Identify which cell holds the provided text, then report its (X, Y) central coordinate. 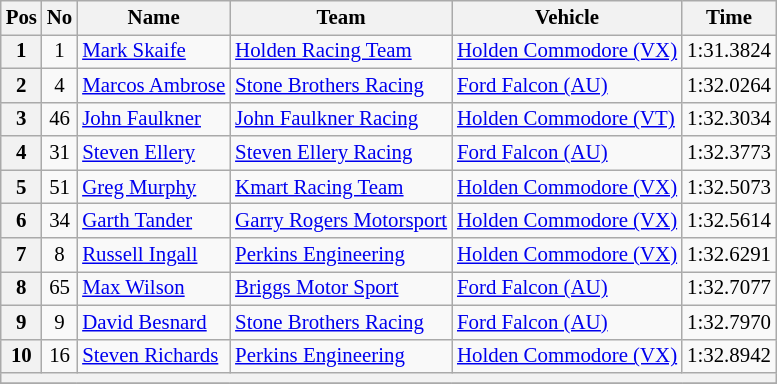
3 (22, 119)
Holden Racing Team (341, 51)
Team (341, 18)
1:32.3773 (729, 153)
6 (22, 221)
7 (22, 255)
David Besnard (154, 322)
1:32.5614 (729, 221)
65 (60, 288)
1:32.5073 (729, 187)
Russell Ingall (154, 255)
34 (60, 221)
10 (22, 356)
Marcos Ambrose (154, 85)
Max Wilson (154, 288)
Vehicle (567, 18)
John Faulkner Racing (341, 119)
1:32.0264 (729, 85)
1:31.3824 (729, 51)
31 (60, 153)
Name (154, 18)
2 (22, 85)
Garth Tander (154, 221)
Garry Rogers Motorsport (341, 221)
Steven Ellery (154, 153)
5 (22, 187)
1:32.7970 (729, 322)
Kmart Racing Team (341, 187)
1:32.3034 (729, 119)
Mark Skaife (154, 51)
Pos (22, 18)
Steven Richards (154, 356)
51 (60, 187)
John Faulkner (154, 119)
1:32.8942 (729, 356)
16 (60, 356)
Briggs Motor Sport (341, 288)
46 (60, 119)
Holden Commodore (VT) (567, 119)
Steven Ellery Racing (341, 153)
No (60, 18)
1:32.7077 (729, 288)
1:32.6291 (729, 255)
Greg Murphy (154, 187)
Time (729, 18)
